Detect which cell encompasses the target text, then output its [X, Y] center coordinate. 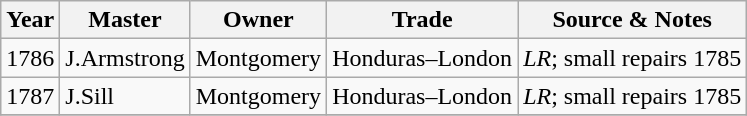
J.Sill [125, 96]
1786 [30, 58]
Trade [422, 20]
Source & Notes [632, 20]
1787 [30, 96]
Owner [258, 20]
Master [125, 20]
Year [30, 20]
J.Armstrong [125, 58]
